Output the [x, y] coordinate of the center of the cell containing the given text.  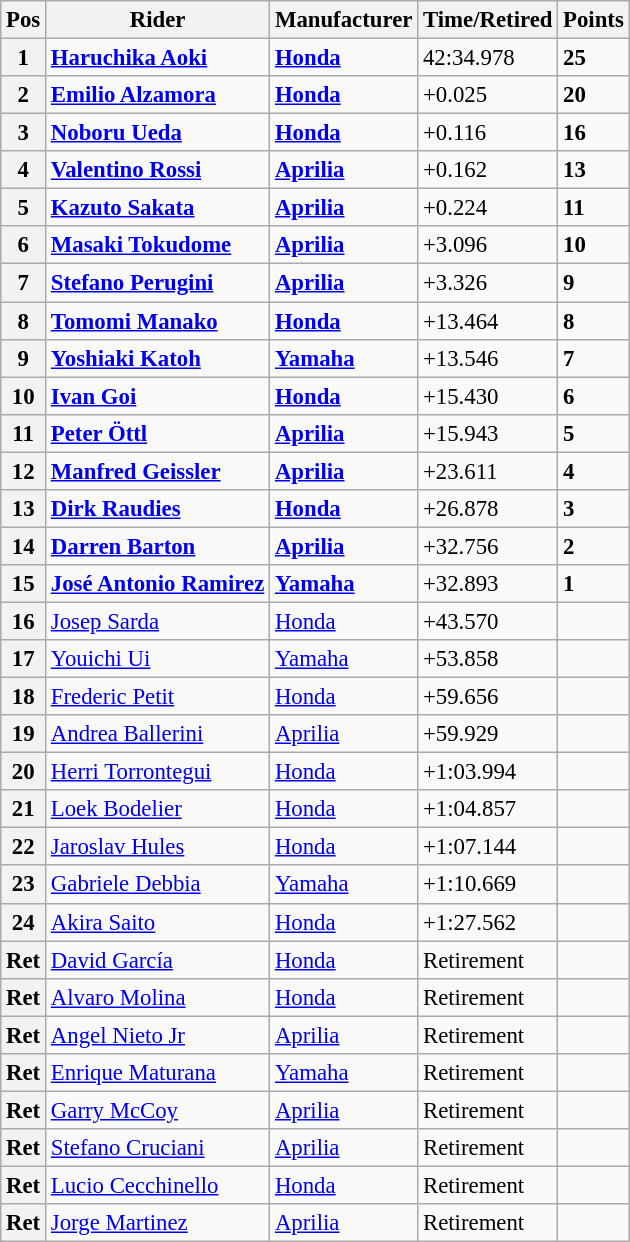
+59.929 [488, 734]
Jaroslav Hules [158, 847]
Garry McCoy [158, 1110]
14 [24, 546]
24 [24, 922]
Alvaro Molina [158, 997]
Darren Barton [158, 546]
+13.464 [488, 321]
Points [594, 20]
Haruchika Aoki [158, 58]
Gabriele Debbia [158, 885]
David García [158, 960]
Yoshiaki Katoh [158, 358]
+1:04.857 [488, 809]
Masaki Tokudome [158, 245]
+43.570 [488, 621]
Pos [24, 20]
Angel Nieto Jr [158, 1035]
Andrea Ballerini [158, 734]
Peter Öttl [158, 433]
Rider [158, 20]
15 [24, 584]
+3.326 [488, 283]
25 [594, 58]
+32.893 [488, 584]
Time/Retired [488, 20]
+0.224 [488, 208]
+0.162 [488, 170]
Dirk Raudies [158, 509]
Akira Saito [158, 922]
Stefano Perugini [158, 283]
+15.430 [488, 396]
Josep Sarda [158, 621]
Herri Torrontegui [158, 772]
22 [24, 847]
+15.943 [488, 433]
+3.096 [488, 245]
Frederic Petit [158, 697]
+1:10.669 [488, 885]
Kazuto Sakata [158, 208]
21 [24, 809]
Youichi Ui [158, 659]
Valentino Rossi [158, 170]
+32.756 [488, 546]
+1:03.994 [488, 772]
+26.878 [488, 509]
18 [24, 697]
23 [24, 885]
+59.656 [488, 697]
+13.546 [488, 358]
Jorge Martinez [158, 1223]
Lucio Cecchinello [158, 1185]
Noboru Ueda [158, 133]
17 [24, 659]
12 [24, 471]
+23.611 [488, 471]
Enrique Maturana [158, 1073]
Emilio Alzamora [158, 95]
José Antonio Ramirez [158, 584]
+0.116 [488, 133]
+0.025 [488, 95]
+53.858 [488, 659]
Ivan Goi [158, 396]
Manfred Geissler [158, 471]
+1:07.144 [488, 847]
Stefano Cruciani [158, 1148]
42:34.978 [488, 58]
+1:27.562 [488, 922]
Tomomi Manako [158, 321]
Manufacturer [344, 20]
19 [24, 734]
Loek Bodelier [158, 809]
